Find where the given text appears and provide that cell's center as [X, Y] coordinate. 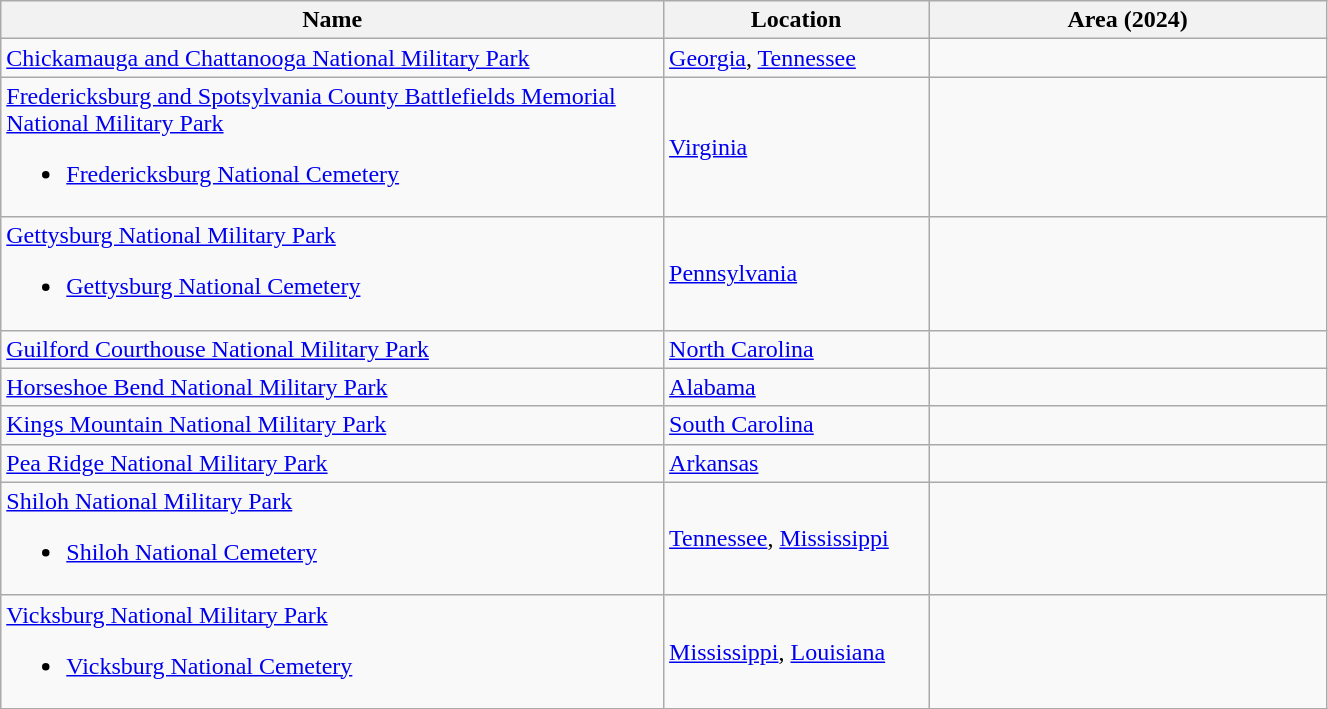
Gettysburg National Military ParkGettysburg National Cemetery [332, 274]
North Carolina [796, 349]
Pennsylvania [796, 274]
Arkansas [796, 463]
Georgia, Tennessee [796, 58]
Virginia [796, 147]
Vicksburg National Military ParkVicksburg National Cemetery [332, 652]
Area (2024) [1128, 20]
Guilford Courthouse National Military Park [332, 349]
Name [332, 20]
Chickamauga and Chattanooga National Military Park [332, 58]
Horseshoe Bend National Military Park [332, 387]
Location [796, 20]
South Carolina [796, 425]
Shiloh National Military ParkShiloh National Cemetery [332, 538]
Pea Ridge National Military Park [332, 463]
Mississippi, Louisiana [796, 652]
Fredericksburg and Spotsylvania County Battlefields Memorial National Military ParkFredericksburg National Cemetery [332, 147]
Kings Mountain National Military Park [332, 425]
Alabama [796, 387]
Tennessee, Mississippi [796, 538]
